For the text-containing cell, return its midpoint in (X, Y) coordinate format. 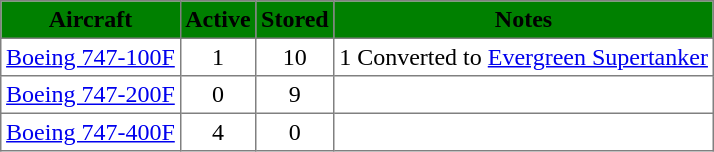
Stored (295, 20)
Aircraft (90, 20)
Boeing 747-100F (90, 57)
4 (218, 132)
Boeing 747-400F (90, 132)
1 (218, 57)
1 Converted to Evergreen Supertanker (524, 57)
10 (295, 57)
Boeing 747-200F (90, 95)
Active (218, 20)
Notes (524, 20)
9 (295, 95)
